Identify which cell holds the provided text, then report its (X, Y) central coordinate. 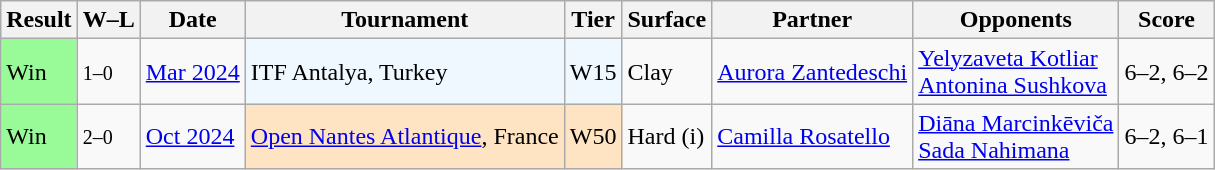
1–0 (108, 72)
Tournament (404, 20)
Oct 2024 (192, 136)
Camilla Rosatello (812, 136)
Clay (667, 72)
ITF Antalya, Turkey (404, 72)
Yelyzaveta Kotliar Antonina Sushkova (1016, 72)
W–L (108, 20)
6–2, 6–2 (1166, 72)
Opponents (1016, 20)
2–0 (108, 136)
Aurora Zantedeschi (812, 72)
Result (39, 20)
Date (192, 20)
Mar 2024 (192, 72)
Tier (593, 20)
6–2, 6–1 (1166, 136)
Partner (812, 20)
Open Nantes Atlantique, France (404, 136)
W15 (593, 72)
Score (1166, 20)
W50 (593, 136)
Surface (667, 20)
Diāna Marcinkēviča Sada Nahimana (1016, 136)
Hard (i) (667, 136)
